Extract the [X, Y] coordinate from the center of the cell holding the provided text.  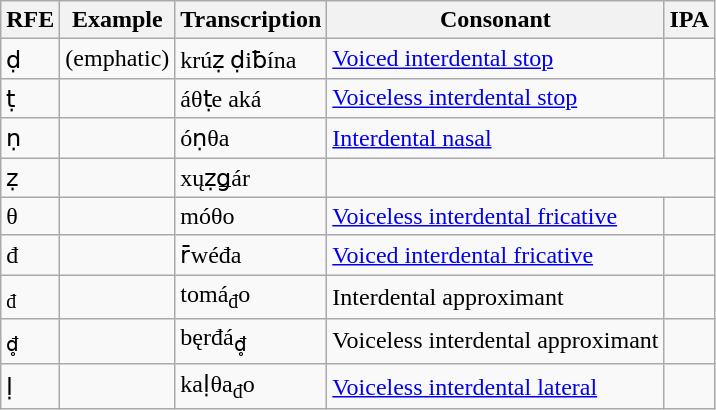
ṭ [30, 98]
Interdental approximant [496, 297]
Voiceless interdental lateral [496, 386]
ḍ [30, 59]
krúẓ ḍiƀína [251, 59]
bęrđáđ̥ [251, 341]
RFE [30, 20]
Consonant [496, 20]
Transcription [251, 20]
IPA [690, 20]
ẓ [30, 178]
Interdental nasal [496, 138]
đ̥ [30, 341]
Voiceless interdental fricative [496, 216]
móθo [251, 216]
Example [118, 20]
Voiced interdental stop [496, 59]
ḷ [30, 386]
Voiceless interdental approximant [496, 341]
(emphatic) [118, 59]
ṇ [30, 138]
r̄wéđa [251, 255]
kaḷθađo [251, 386]
xųẓǥár [251, 178]
Voiced interdental fricative [496, 255]
áθṭe aká [251, 98]
Voiceless interdental stop [496, 98]
tomáđo [251, 297]
óṇθa [251, 138]
θ [30, 216]
